Identify which cell holds the provided text, then report its (X, Y) central coordinate. 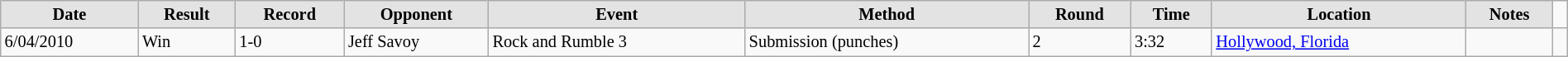
Record (289, 14)
Event (617, 14)
Submission (punches) (887, 42)
1-0 (289, 42)
Location (1338, 14)
6/04/2010 (69, 42)
Win (187, 42)
Rock and Rumble 3 (617, 42)
Time (1171, 14)
Round (1080, 14)
2 (1080, 42)
3:32 (1171, 42)
Result (187, 14)
Hollywood, Florida (1338, 42)
Jeff Savoy (417, 42)
Method (887, 14)
Date (69, 14)
Opponent (417, 14)
Notes (1510, 14)
